Determine the (x, y) coordinate at the center of the cell enclosing the given text.  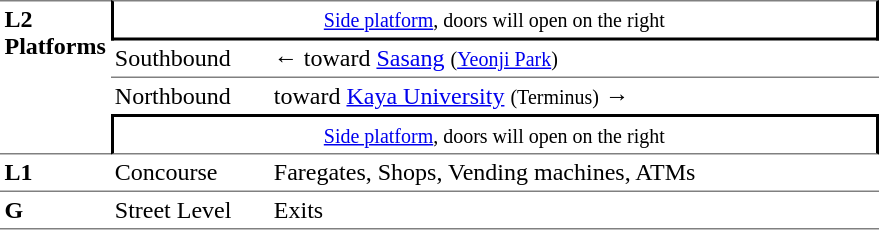
G (55, 211)
Street Level (190, 211)
Southbound (190, 59)
L2Platforms (55, 77)
Northbound (190, 96)
toward Kaya University (Terminus) → (574, 96)
Exits (574, 211)
Concourse (190, 173)
← toward Sasang (Yeonji Park) (574, 59)
L1 (55, 173)
Faregates, Shops, Vending machines, ATMs (574, 173)
